Provide the [X, Y] coordinate of the cell's center where the given text is located.  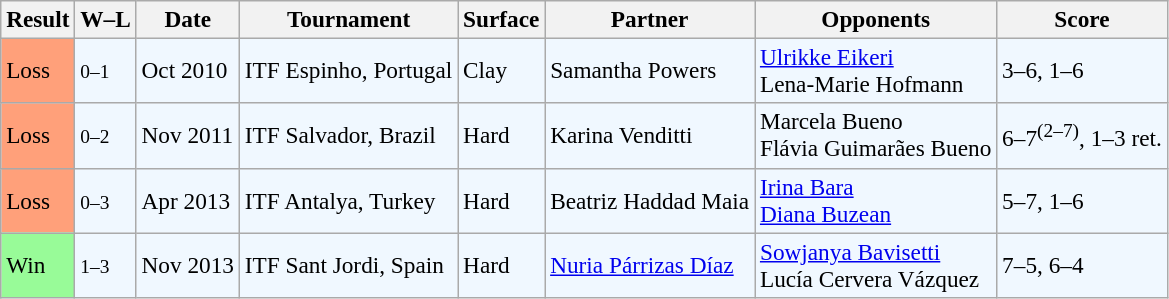
0–3 [106, 200]
Samantha Powers [650, 70]
Score [1082, 19]
ITF Antalya, Turkey [348, 200]
Clay [502, 70]
Partner [650, 19]
Nuria Párrizas Díaz [650, 264]
ITF Sant Jordi, Spain [348, 264]
5–7, 1–6 [1082, 200]
Opponents [876, 19]
ITF Espinho, Portugal [348, 70]
Surface [502, 19]
Irina Bara Diana Buzean [876, 200]
Apr 2013 [188, 200]
0–2 [106, 136]
Oct 2010 [188, 70]
7–5, 6–4 [1082, 264]
Nov 2013 [188, 264]
Beatriz Haddad Maia [650, 200]
Nov 2011 [188, 136]
6–7(2–7), 1–3 ret. [1082, 136]
Result [38, 19]
1–3 [106, 264]
Win [38, 264]
Marcela Bueno Flávia Guimarães Bueno [876, 136]
Date [188, 19]
Ulrikke Eikeri Lena-Marie Hofmann [876, 70]
Karina Venditti [650, 136]
ITF Salvador, Brazil [348, 136]
W–L [106, 19]
0–1 [106, 70]
Sowjanya Bavisetti Lucía Cervera Vázquez [876, 264]
Tournament [348, 19]
3–6, 1–6 [1082, 70]
